From the cell containing the given text, extract its center point as (x, y) coordinate. 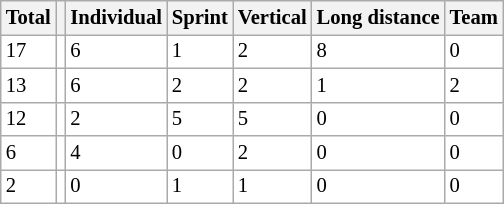
17 (28, 51)
8 (378, 51)
Long distance (378, 17)
13 (28, 85)
Team (474, 17)
Sprint (200, 17)
Total (28, 17)
Vertical (272, 17)
12 (28, 119)
Individual (116, 17)
4 (116, 153)
